Determine the (X, Y) coordinate at the center of the cell enclosing the given text.  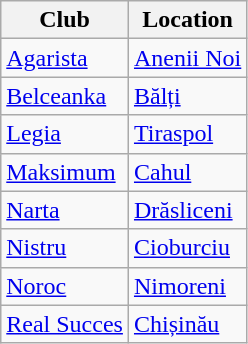
Chișinău (187, 324)
Narta (65, 210)
Legia (65, 134)
Bălți (187, 96)
Drăsliceni (187, 210)
Nistru (65, 248)
Cioburciu (187, 248)
Maksimum (65, 172)
Agarista (65, 58)
Real Succes (65, 324)
Noroc (65, 286)
Tiraspol (187, 134)
Anenii Noi (187, 58)
Club (65, 20)
Location (187, 20)
Nimoreni (187, 286)
Cahul (187, 172)
Belceanka (65, 96)
